Output the [x, y] coordinate of the center of the cell containing the given text.  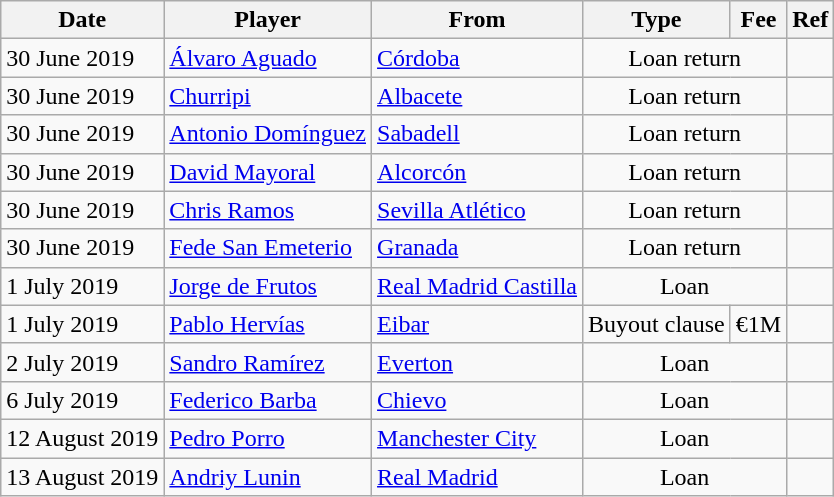
Andriy Lunin [268, 477]
2 July 2019 [82, 362]
Córdoba [478, 58]
From [478, 20]
Churripi [268, 96]
Jorge de Frutos [268, 286]
Antonio Domínguez [268, 134]
13 August 2019 [82, 477]
Sevilla Atlético [478, 210]
Real Madrid Castilla [478, 286]
Everton [478, 362]
Real Madrid [478, 477]
Fee [758, 20]
Type [657, 20]
Manchester City [478, 438]
Player [268, 20]
David Mayoral [268, 172]
Fede San Emeterio [268, 248]
Pablo Hervías [268, 324]
Ref [810, 20]
6 July 2019 [82, 400]
Federico Barba [268, 400]
Alcorcón [478, 172]
Granada [478, 248]
12 August 2019 [82, 438]
Chievo [478, 400]
€1M [758, 324]
Date [82, 20]
Chris Ramos [268, 210]
Sabadell [478, 134]
Álvaro Aguado [268, 58]
Sandro Ramírez [268, 362]
Albacete [478, 96]
Eibar [478, 324]
Buyout clause [657, 324]
Pedro Porro [268, 438]
